Find where the given text appears and provide that cell's center as (x, y) coordinate. 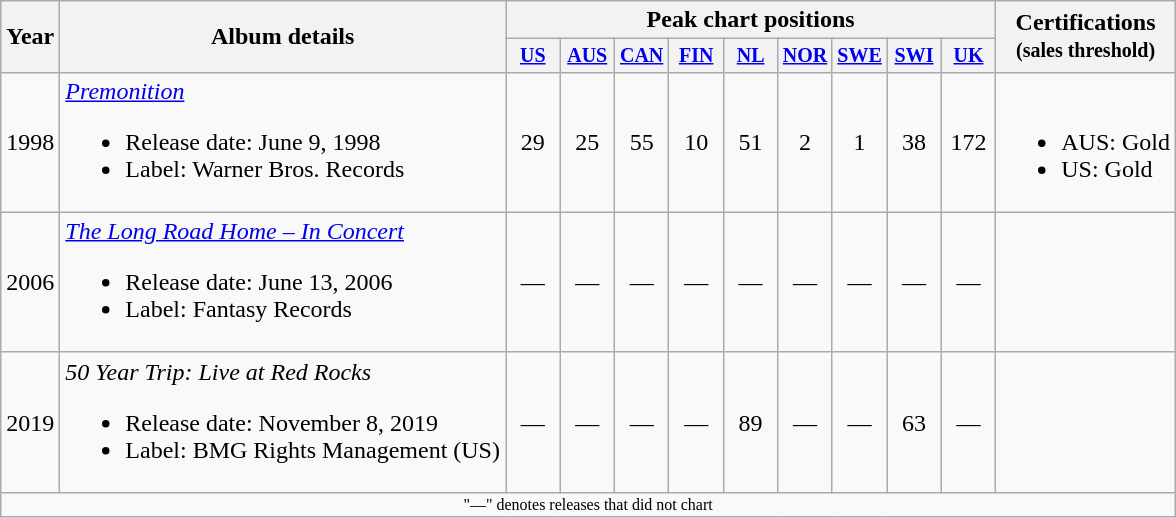
"—" denotes releases that did not chart (588, 504)
10 (696, 142)
SWE (859, 56)
2006 (30, 282)
29 (533, 142)
25 (587, 142)
NOR (805, 56)
PremonitionRelease date: June 9, 1998Label: Warner Bros. Records (283, 142)
Certifications(sales threshold) (1086, 37)
CAN (641, 56)
US (533, 56)
AUS: GoldUS: Gold (1086, 142)
89 (750, 422)
SWI (914, 56)
51 (750, 142)
55 (641, 142)
Album details (283, 37)
172 (968, 142)
1 (859, 142)
1998 (30, 142)
The Long Road Home – In ConcertRelease date: June 13, 2006Label: Fantasy Records (283, 282)
AUS (587, 56)
NL (750, 56)
UK (968, 56)
Year (30, 37)
63 (914, 422)
38 (914, 142)
2019 (30, 422)
Peak chart positions (751, 20)
50 Year Trip: Live at Red RocksRelease date: November 8, 2019Label: BMG Rights Management (US) (283, 422)
2 (805, 142)
FIN (696, 56)
